Extract the [X, Y] coordinate from the center of the cell holding the provided text.  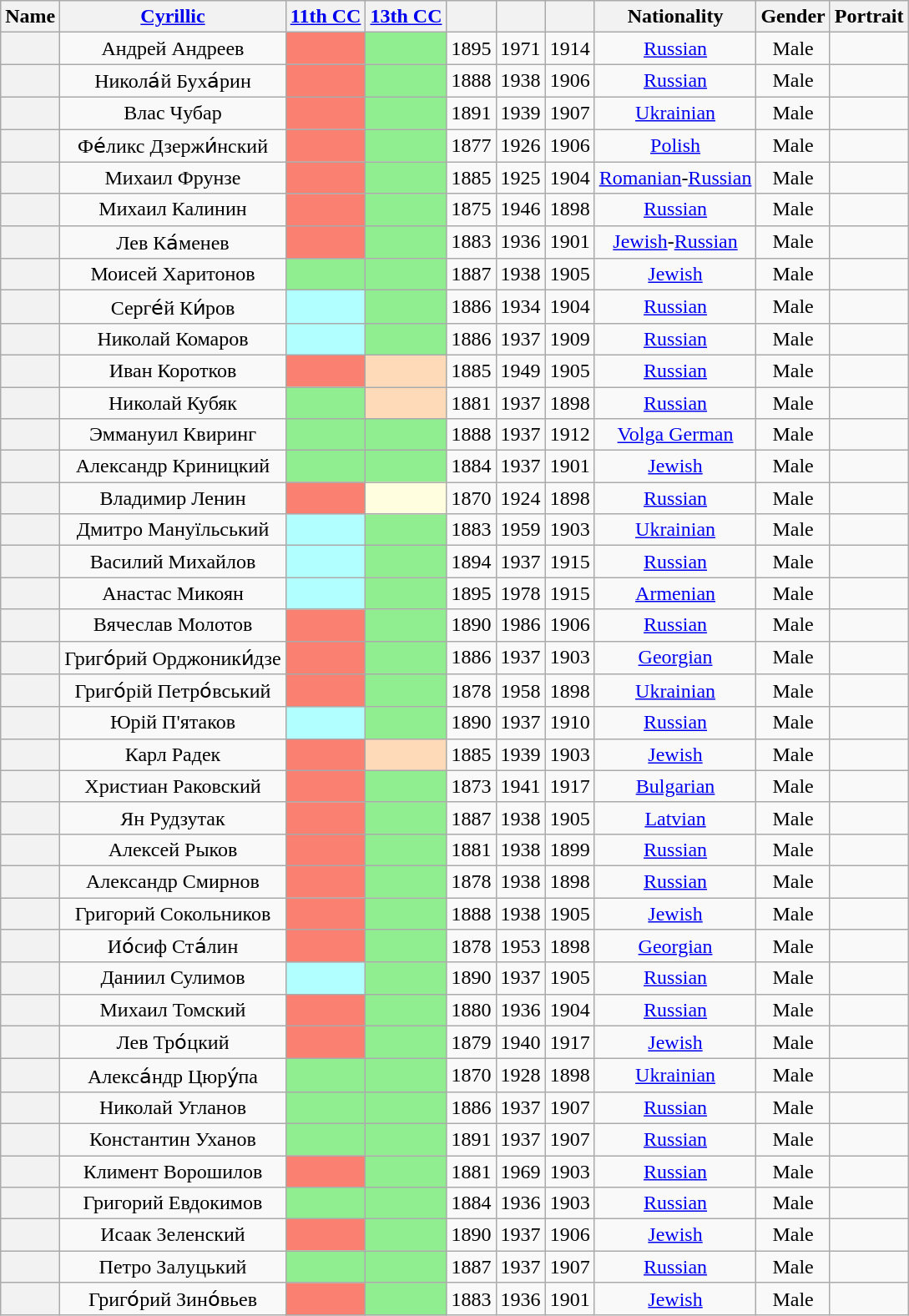
1978 [521, 593]
Николай Кубяк [173, 403]
Василий Михайлов [173, 562]
1925 [521, 178]
Михаил Томский [173, 1010]
1971 [521, 48]
Даниил Сулимов [173, 978]
Nationality [675, 17]
Gender [793, 17]
Volga German [675, 435]
Моисей Харитонов [173, 275]
Юрій П'ятаков [173, 723]
Григо́рий Зино́вьев [173, 1299]
1969 [521, 1171]
Дмитро Мануїльський [173, 530]
Анастас Микоян [173, 593]
Андрей Андреев [173, 48]
1910 [569, 723]
Вячеслав Молотов [173, 625]
Петро Залуцький [173, 1267]
1959 [521, 530]
1934 [521, 307]
13th CC [406, 17]
1926 [521, 145]
11th CC [326, 17]
Никола́й Буха́рин [173, 81]
Михаил Фрунзе [173, 178]
1940 [521, 1042]
1880 [471, 1010]
Romanian-Russian [675, 178]
Jewish-Russian [675, 242]
1953 [521, 946]
Алексей Рыков [173, 850]
1928 [521, 1076]
1912 [569, 435]
Алекса́ндр Цюру́па [173, 1076]
Серге́й Ки́ров [173, 307]
Григо́рий Орджоники́дзе [173, 658]
1986 [521, 625]
Михаил Калинин [173, 209]
Ян Рудзутак [173, 818]
1958 [521, 691]
Николай Угланов [173, 1107]
1941 [521, 786]
Карл Радек [173, 754]
1877 [471, 145]
Исаак Зеленский [173, 1235]
1946 [521, 209]
Ио́сиф Ста́лин [173, 946]
Эммануил Квиринг [173, 435]
Влас Чубар [173, 113]
Христиан Раковский [173, 786]
Александр Криницкий [173, 466]
Лев Ка́менев [173, 242]
1873 [471, 786]
1879 [471, 1042]
Polish [675, 145]
Николай Комаров [173, 339]
Лев Тро́цкий [173, 1042]
1914 [569, 48]
1909 [569, 339]
1894 [471, 562]
1875 [471, 209]
Григорий Евдокимов [173, 1203]
Фе́ликс Дзержи́нский [173, 145]
1899 [569, 850]
1924 [521, 498]
Name [30, 17]
Григо́рій Петро́вський [173, 691]
Климент Ворошилов [173, 1171]
1949 [521, 371]
Armenian [675, 593]
Константин Уханов [173, 1139]
Владимир Ленин [173, 498]
Григорий Сокольников [173, 914]
Bulgarian [675, 786]
Portrait [869, 17]
Cyrillic [173, 17]
Иван Коротков [173, 371]
Latvian [675, 818]
Александр Смирнов [173, 881]
